Locate the cell with the specified text and output its [x, y] center coordinate. 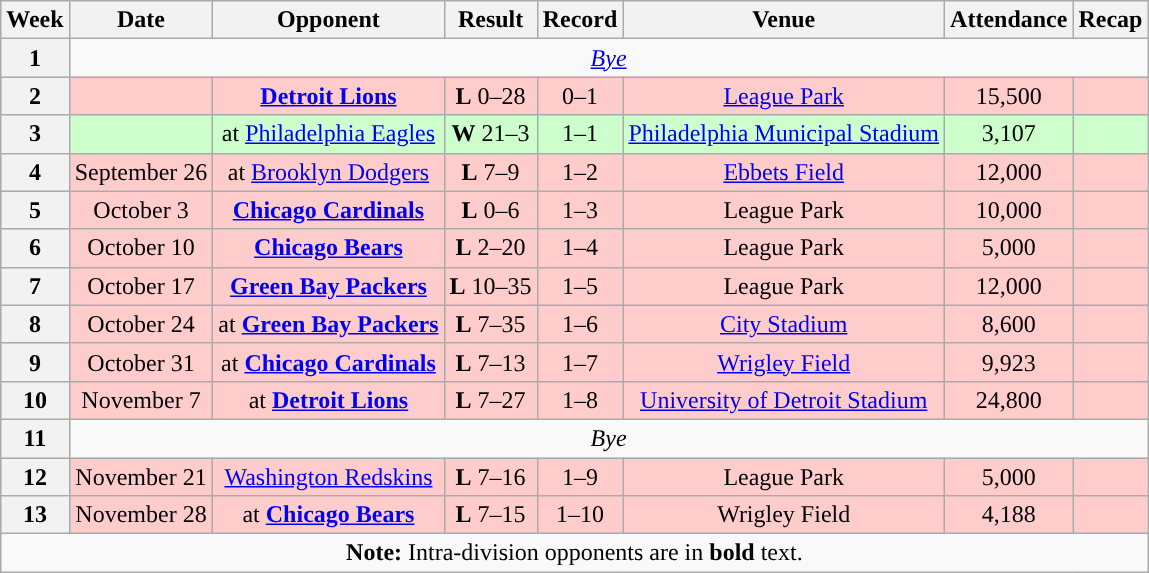
October 17 [141, 286]
Date [141, 20]
9,923 [1009, 362]
Record [580, 20]
10,000 [1009, 210]
at Chicago Bears [328, 515]
L 2–20 [490, 248]
1–3 [580, 210]
Venue [784, 20]
Washington Redskins [328, 477]
City Stadium [784, 324]
5 [35, 210]
4 [35, 172]
Result [490, 20]
1–1 [580, 134]
1–2 [580, 172]
L 7–35 [490, 324]
L 7–13 [490, 362]
0–1 [580, 96]
Chicago Cardinals [328, 210]
1–8 [580, 400]
1–10 [580, 515]
November 21 [141, 477]
13 [35, 515]
15,500 [1009, 96]
9 [35, 362]
L 10–35 [490, 286]
L 7–27 [490, 400]
8,600 [1009, 324]
L 7–15 [490, 515]
10 [35, 400]
1–6 [580, 324]
November 28 [141, 515]
3,107 [1009, 134]
11 [35, 438]
October 31 [141, 362]
at Brooklyn Dodgers [328, 172]
Attendance [1009, 20]
1–4 [580, 248]
Chicago Bears [328, 248]
at Chicago Cardinals [328, 362]
3 [35, 134]
Recap [1110, 20]
L 7–9 [490, 172]
7 [35, 286]
at Detroit Lions [328, 400]
1–7 [580, 362]
September 26 [141, 172]
October 24 [141, 324]
W 21–3 [490, 134]
L 0–28 [490, 96]
1–9 [580, 477]
2 [35, 96]
L 7–16 [490, 477]
6 [35, 248]
12 [35, 477]
November 7 [141, 400]
at Green Bay Packers [328, 324]
Week [35, 20]
Detroit Lions [328, 96]
L 0–6 [490, 210]
1–5 [580, 286]
October 3 [141, 210]
4,188 [1009, 515]
University of Detroit Stadium [784, 400]
at Philadelphia Eagles [328, 134]
24,800 [1009, 400]
Green Bay Packers [328, 286]
Note: Intra-division opponents are in bold text. [574, 553]
Philadelphia Municipal Stadium [784, 134]
1 [35, 58]
Opponent [328, 20]
October 10 [141, 248]
Ebbets Field [784, 172]
8 [35, 324]
